For the text-containing cell, return its midpoint in (x, y) coordinate format. 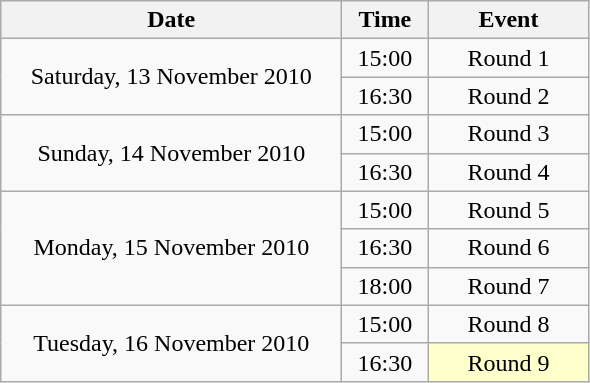
Tuesday, 16 November 2010 (172, 343)
Time (385, 20)
Saturday, 13 November 2010 (172, 77)
Round 5 (508, 210)
Round 1 (508, 58)
Date (172, 20)
Round 7 (508, 286)
Round 4 (508, 172)
18:00 (385, 286)
Round 8 (508, 324)
Round 9 (508, 362)
Sunday, 14 November 2010 (172, 153)
Round 2 (508, 96)
Event (508, 20)
Round 3 (508, 134)
Round 6 (508, 248)
Monday, 15 November 2010 (172, 248)
